Find where the given text appears and provide that cell's center as [X, Y] coordinate. 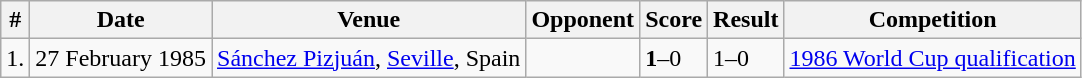
Score [674, 20]
# [16, 20]
Sánchez Pizjuán, Seville, Spain [369, 58]
Opponent [583, 20]
1986 World Cup qualification [932, 58]
Venue [369, 20]
27 February 1985 [121, 58]
Date [121, 20]
1. [16, 58]
Competition [932, 20]
Result [746, 20]
